Provide the (x, y) coordinate of the cell's center where the given text is located.  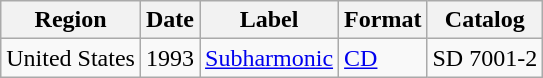
1993 (170, 58)
United States (71, 58)
SD 7001-2 (485, 58)
Catalog (485, 20)
Region (71, 20)
Format (383, 20)
Label (270, 20)
Date (170, 20)
Subharmonic (270, 58)
CD (383, 58)
